Detect which cell encompasses the target text, then output its (x, y) center coordinate. 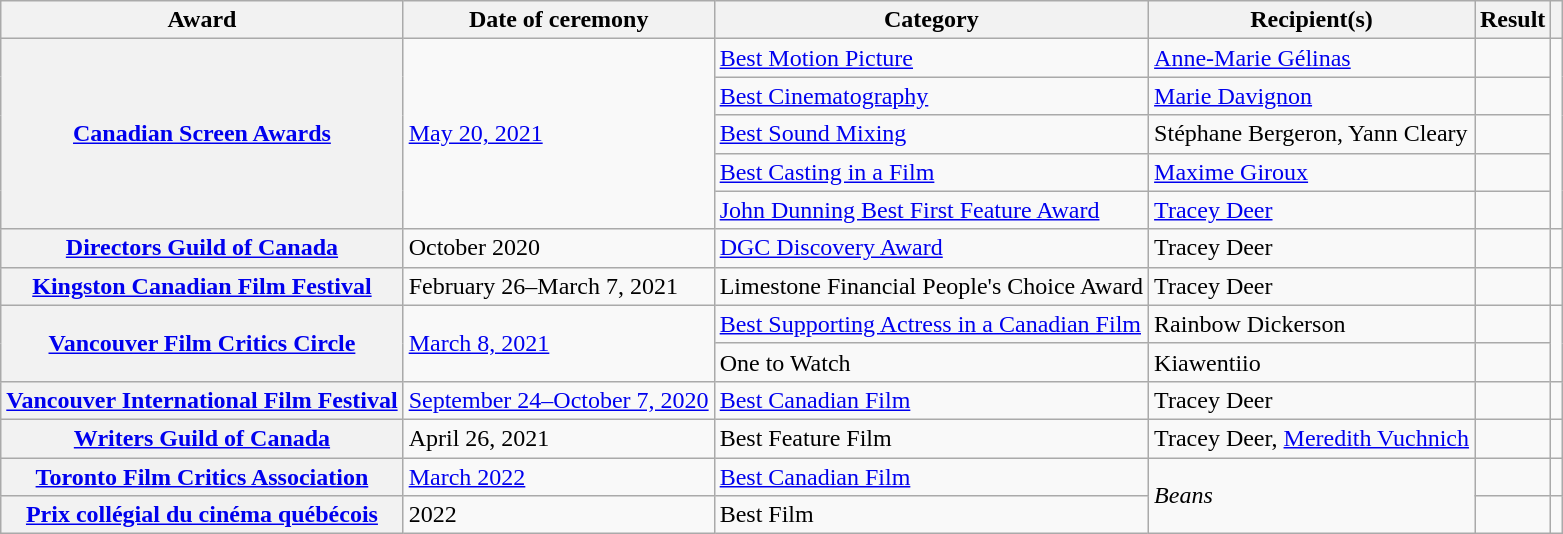
September 24–October 7, 2020 (558, 400)
Stéphane Bergeron, Yann Cleary (1312, 134)
DGC Discovery Award (931, 248)
Canadian Screen Awards (202, 134)
Tracey Deer, Meredith Vuchnich (1312, 438)
March 8, 2021 (558, 343)
Rainbow Dickerson (1312, 324)
Toronto Film Critics Association (202, 477)
Kingston Canadian Film Festival (202, 286)
Category (931, 20)
Writers Guild of Canada (202, 438)
Beans (1312, 496)
John Dunning Best First Feature Award (931, 210)
Vancouver International Film Festival (202, 400)
Recipient(s) (1312, 20)
Limestone Financial People's Choice Award (931, 286)
March 2022 (558, 477)
February 26–March 7, 2021 (558, 286)
Date of ceremony (558, 20)
Kiawentiio (1312, 362)
Best Sound Mixing (931, 134)
Prix collégial du cinéma québécois (202, 515)
Vancouver Film Critics Circle (202, 343)
One to Watch (931, 362)
Best Feature Film (931, 438)
2022 (558, 515)
April 26, 2021 (558, 438)
October 2020 (558, 248)
Anne-Marie Gélinas (1312, 58)
Award (202, 20)
Result (1512, 20)
Best Casting in a Film (931, 172)
Directors Guild of Canada (202, 248)
Maxime Giroux (1312, 172)
Best Supporting Actress in a Canadian Film (931, 324)
May 20, 2021 (558, 134)
Marie Davignon (1312, 96)
Best Motion Picture (931, 58)
Best Cinematography (931, 96)
Best Film (931, 515)
